Return the (X, Y) coordinate for the center point of the cell that contains the specified text.  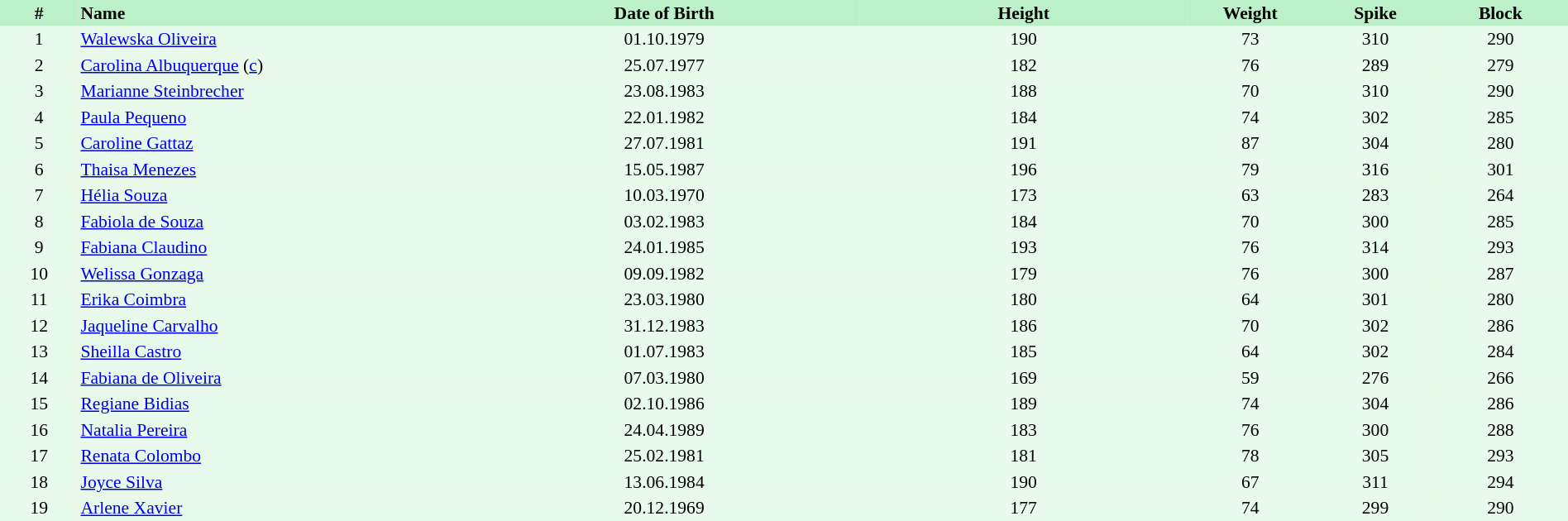
Height (1024, 13)
59 (1250, 378)
5 (39, 144)
19 (39, 508)
67 (1250, 482)
18 (39, 482)
311 (1374, 482)
10.03.1970 (664, 195)
Weight (1250, 13)
Block (1500, 13)
Fabiola de Souza (273, 222)
Hélia Souza (273, 195)
3 (39, 91)
Walewska Oliveira (273, 40)
Renata Colombo (273, 456)
10 (39, 274)
Date of Birth (664, 13)
183 (1024, 430)
Erika Coimbra (273, 299)
266 (1500, 378)
07.03.1980 (664, 378)
284 (1500, 352)
09.09.1982 (664, 274)
01.07.1983 (664, 352)
6 (39, 170)
01.10.1979 (664, 40)
13 (39, 352)
179 (1024, 274)
193 (1024, 248)
12 (39, 326)
2 (39, 65)
289 (1374, 65)
276 (1374, 378)
Paula Pequeno (273, 117)
# (39, 13)
73 (1250, 40)
15 (39, 404)
Fabiana Claudino (273, 248)
189 (1024, 404)
Carolina Albuquerque (c) (273, 65)
Caroline Gattaz (273, 144)
Sheilla Castro (273, 352)
Spike (1374, 13)
Welissa Gonzaga (273, 274)
9 (39, 248)
182 (1024, 65)
23.03.1980 (664, 299)
Name (273, 13)
23.08.1983 (664, 91)
191 (1024, 144)
78 (1250, 456)
283 (1374, 195)
25.07.1977 (664, 65)
Marianne Steinbrecher (273, 91)
169 (1024, 378)
25.02.1981 (664, 456)
Regiane Bidias (273, 404)
14 (39, 378)
17 (39, 456)
173 (1024, 195)
264 (1500, 195)
02.10.1986 (664, 404)
22.01.1982 (664, 117)
8 (39, 222)
7 (39, 195)
Thaisa Menezes (273, 170)
31.12.1983 (664, 326)
27.07.1981 (664, 144)
11 (39, 299)
186 (1024, 326)
294 (1500, 482)
299 (1374, 508)
188 (1024, 91)
196 (1024, 170)
180 (1024, 299)
16 (39, 430)
20.12.1969 (664, 508)
4 (39, 117)
87 (1250, 144)
Jaqueline Carvalho (273, 326)
185 (1024, 352)
24.01.1985 (664, 248)
181 (1024, 456)
Natalia Pereira (273, 430)
Joyce Silva (273, 482)
287 (1500, 274)
24.04.1989 (664, 430)
177 (1024, 508)
Arlene Xavier (273, 508)
1 (39, 40)
79 (1250, 170)
Fabiana de Oliveira (273, 378)
305 (1374, 456)
314 (1374, 248)
03.02.1983 (664, 222)
316 (1374, 170)
63 (1250, 195)
13.06.1984 (664, 482)
15.05.1987 (664, 170)
279 (1500, 65)
288 (1500, 430)
